Provide the (X, Y) coordinate of the cell's center where the given text is located.  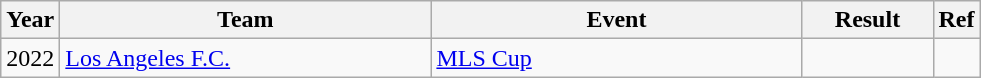
Result (868, 20)
MLS Cup (616, 58)
Ref (956, 20)
Los Angeles F.C. (246, 58)
Team (246, 20)
Event (616, 20)
Year (30, 20)
2022 (30, 58)
